Search for the cell housing the specified text and yield its (x, y) center coordinate. 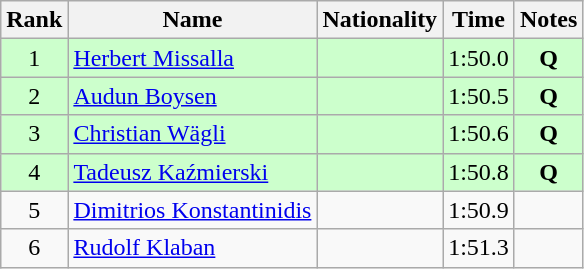
1:51.3 (479, 248)
1:50.6 (479, 134)
Audun Boysen (192, 96)
Rank (34, 20)
Rudolf Klaban (192, 248)
Notes (548, 20)
4 (34, 172)
Tadeusz Kaźmierski (192, 172)
Dimitrios Konstantinidis (192, 210)
Name (192, 20)
1:50.0 (479, 58)
1:50.8 (479, 172)
Herbert Missalla (192, 58)
1 (34, 58)
1:50.9 (479, 210)
2 (34, 96)
Christian Wägli (192, 134)
1:50.5 (479, 96)
5 (34, 210)
Time (479, 20)
Nationality (380, 20)
3 (34, 134)
6 (34, 248)
